Detect which cell encompasses the target text, then output its (x, y) center coordinate. 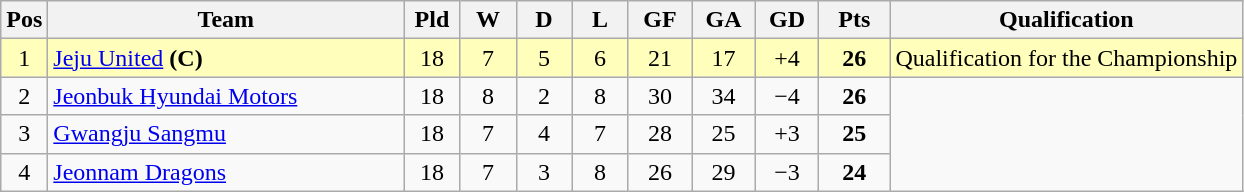
Qualification (1066, 20)
+3 (787, 134)
1 (24, 58)
D (544, 20)
5 (544, 58)
+4 (787, 58)
W (488, 20)
Pld (432, 20)
Qualification for the Championship (1066, 58)
Pos (24, 20)
GF (660, 20)
GA (724, 20)
Team (226, 20)
24 (854, 172)
34 (724, 96)
6 (600, 58)
21 (660, 58)
Gwangju Sangmu (226, 134)
28 (660, 134)
Jeonnam Dragons (226, 172)
Pts (854, 20)
L (600, 20)
Jeju United (C) (226, 58)
−3 (787, 172)
29 (724, 172)
−4 (787, 96)
Jeonbuk Hyundai Motors (226, 96)
30 (660, 96)
GD (787, 20)
17 (724, 58)
